Output the [x, y] coordinate of the center of the cell containing the given text.  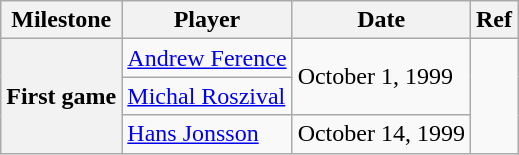
Player [207, 20]
October 1, 1999 [381, 77]
Milestone [62, 20]
Andrew Ference [207, 58]
October 14, 1999 [381, 134]
Ref [494, 20]
Hans Jonsson [207, 134]
Date [381, 20]
Michal Roszival [207, 96]
First game [62, 96]
